Pinpoint the cell where the given text exists, returning its (X, Y) midpoint coordinate. 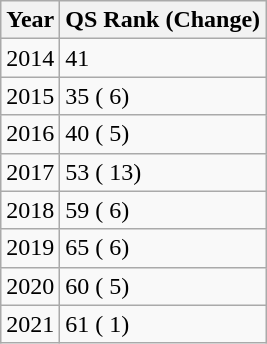
60 ( 5) (163, 286)
59 ( 6) (163, 210)
40 ( 5) (163, 134)
2017 (30, 172)
2015 (30, 96)
2018 (30, 210)
QS Rank (Change) (163, 20)
53 ( 13) (163, 172)
2016 (30, 134)
2021 (30, 324)
2020 (30, 286)
Year (30, 20)
41 (163, 58)
35 ( 6) (163, 96)
2014 (30, 58)
2019 (30, 248)
61 ( 1) (163, 324)
65 ( 6) (163, 248)
